Find where the given text appears and provide that cell's center as [X, Y] coordinate. 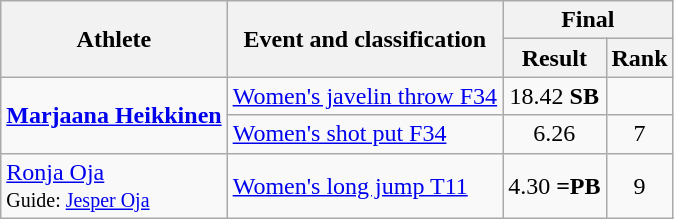
Athlete [114, 39]
Women's shot put F34 [364, 134]
Ronja OjaGuide: Jesper Oja [114, 186]
Final [588, 20]
Women's javelin throw F34 [364, 96]
6.26 [554, 134]
9 [640, 186]
Rank [640, 58]
Marjaana Heikkinen [114, 115]
Women's long jump T11 [364, 186]
Event and classification [364, 39]
18.42 SB [554, 96]
Result [554, 58]
4.30 =PB [554, 186]
7 [640, 134]
